Locate the cell with the specified text and output its [x, y] center coordinate. 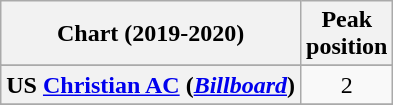
Chart (2019-2020) [151, 34]
2 [347, 85]
US Christian AC (Billboard) [151, 85]
Peak position [347, 34]
